Return [X, Y] of the center of cell containing provided text 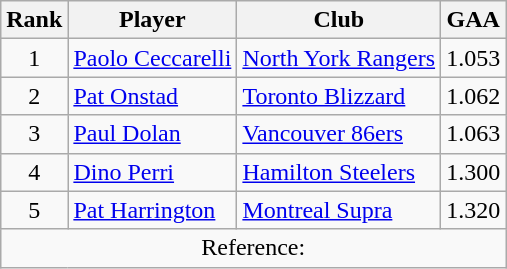
Montreal Supra [339, 210]
Paul Dolan [152, 134]
Pat Onstad [152, 96]
1 [34, 58]
Reference: [254, 248]
Toronto Blizzard [339, 96]
Vancouver 86ers [339, 134]
3 [34, 134]
1.063 [474, 134]
5 [34, 210]
GAA [474, 20]
Pat Harrington [152, 210]
Club [339, 20]
Rank [34, 20]
2 [34, 96]
1.062 [474, 96]
1.300 [474, 172]
North York Rangers [339, 58]
1.053 [474, 58]
Dino Perri [152, 172]
1.320 [474, 210]
4 [34, 172]
Player [152, 20]
Hamilton Steelers [339, 172]
Paolo Ceccarelli [152, 58]
